Scan for the cell matching the given text and deliver its (x, y) coordinate at center. 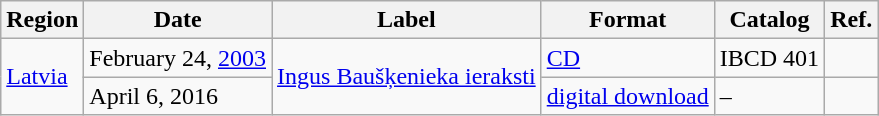
– (769, 96)
Label (407, 20)
Ingus Baušķenieka ieraksti (407, 77)
Format (628, 20)
IBCD 401 (769, 58)
Catalog (769, 20)
Ref. (852, 20)
CD (628, 58)
February 24, 2003 (178, 58)
digital download (628, 96)
Date (178, 20)
Latvia (42, 77)
Region (42, 20)
April 6, 2016 (178, 96)
